Capture the cell that displays the provided text and extract its (X, Y) central coordinate. 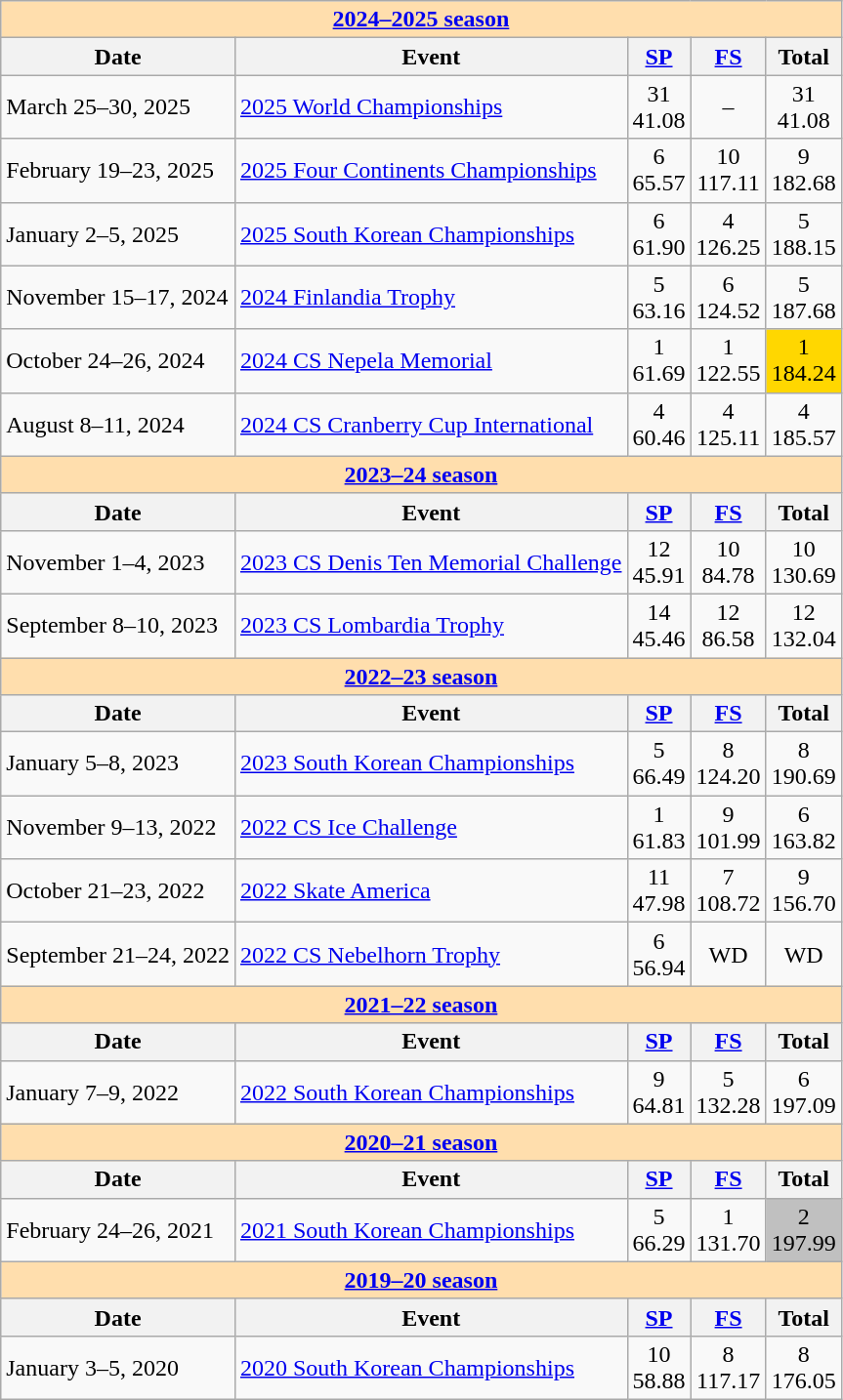
6 61.90 (658, 234)
5 66.49 (658, 763)
5 187.68 (803, 297)
14 45.46 (658, 625)
September 21–24, 2022 (118, 955)
2024 CS Nepela Memorial (431, 361)
12 45.91 (658, 562)
8 176.05 (803, 1367)
2022 Skate America (431, 890)
2023–24 season (421, 474)
6 65.57 (658, 170)
5 63.16 (658, 297)
6 124.52 (729, 297)
2025 World Championships (431, 107)
January 7–9, 2022 (118, 1091)
2 197.99 (803, 1230)
4 60.46 (658, 424)
9 182.68 (803, 170)
2019–20 season (421, 1280)
August 8–11, 2024 (118, 424)
2023 CS Lombardia Trophy (431, 625)
1 61.69 (658, 361)
9 101.99 (729, 828)
January 2–5, 2025 (118, 234)
2023 CS Denis Ten Memorial Challenge (431, 562)
January 5–8, 2023 (118, 763)
2025 South Korean Championships (431, 234)
9 64.81 (658, 1091)
1 122.55 (729, 361)
February 19–23, 2025 (118, 170)
11 47.98 (658, 890)
4 185.57 (803, 424)
8 117.17 (729, 1367)
6 56.94 (658, 955)
1 184.24 (803, 361)
2020 South Korean Championships (431, 1367)
6 163.82 (803, 828)
8 190.69 (803, 763)
12 132.04 (803, 625)
2021–22 season (421, 1005)
2023 South Korean Championships (431, 763)
9 156.70 (803, 890)
4 125.11 (729, 424)
September 8–10, 2023 (118, 625)
2025 Four Continents Championships (431, 170)
2022 South Korean Championships (431, 1091)
2022 CS Ice Challenge (431, 828)
10 58.88 (658, 1367)
6 197.09 (803, 1091)
October 21–23, 2022 (118, 890)
November 1–4, 2023 (118, 562)
February 24–26, 2021 (118, 1230)
– (729, 107)
October 24–26, 2024 (118, 361)
12 86.58 (729, 625)
10 117.11 (729, 170)
5 188.15 (803, 234)
10 130.69 (803, 562)
7 108.72 (729, 890)
8 124.20 (729, 763)
5 66.29 (658, 1230)
March 25–30, 2025 (118, 107)
5 132.28 (729, 1091)
4 126.25 (729, 234)
2024 CS Cranberry Cup International (431, 424)
2024 Finlandia Trophy (431, 297)
2021 South Korean Championships (431, 1230)
10 84.78 (729, 562)
2020–21 season (421, 1142)
1 131.70 (729, 1230)
1 61.83 (658, 828)
2022 CS Nebelhorn Trophy (431, 955)
2022–23 season (421, 677)
January 3–5, 2020 (118, 1367)
November 9–13, 2022 (118, 828)
November 15–17, 2024 (118, 297)
2024–2025 season (421, 20)
